Search for the cell housing the specified text and yield its [x, y] center coordinate. 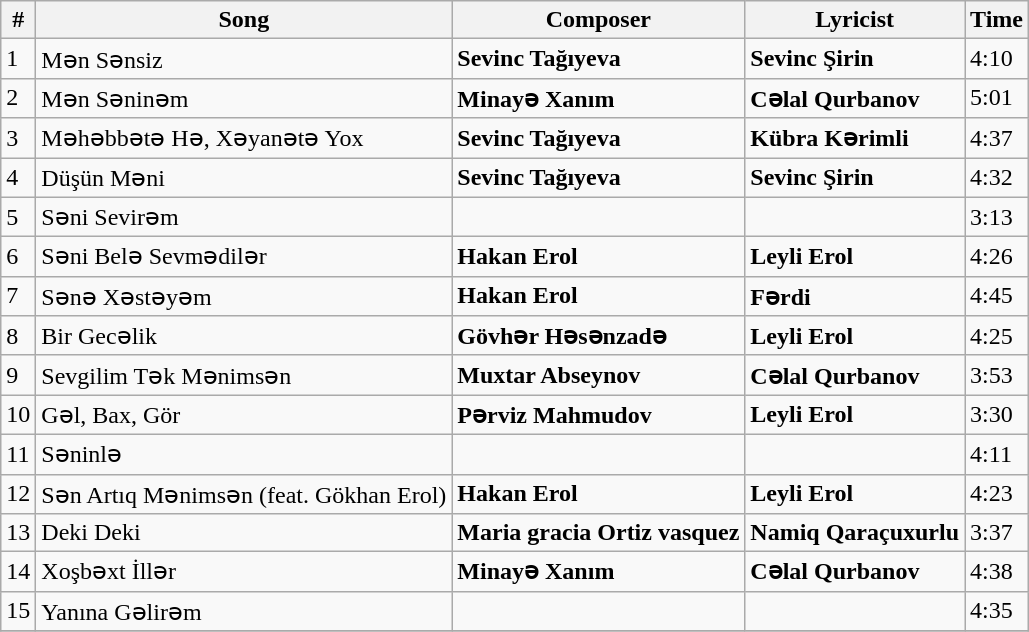
Sənə Xəstəyəm [244, 296]
Səninlə [244, 454]
2 [18, 98]
3 [18, 138]
Namiq Qaraçuxurlu [855, 533]
Sən Artıq Mənimsən (feat. Gökhan Erol) [244, 494]
4 [18, 178]
5 [18, 217]
Gəl, Bax, Gör [244, 415]
Maria gracia Ortiz vasquez [598, 533]
8 [18, 336]
13 [18, 533]
4:45 [997, 296]
12 [18, 494]
10 [18, 415]
Məhəbbətə Hə, Xəyanətə Yox [244, 138]
4:35 [997, 611]
Time [997, 20]
4:11 [997, 454]
9 [18, 375]
15 [18, 611]
Fərdi [855, 296]
7 [18, 296]
4:38 [997, 572]
Kübra Kərimli [855, 138]
4:25 [997, 336]
Pərviz Mahmudov [598, 415]
Mən Səninəm [244, 98]
3:30 [997, 415]
14 [18, 572]
Sevgilim Tək Mənimsən [244, 375]
3:13 [997, 217]
# [18, 20]
3:37 [997, 533]
Yanına Gəlirəm [244, 611]
Deki Deki [244, 533]
Mən Sənsiz [244, 59]
Lyricist [855, 20]
4:26 [997, 257]
Song [244, 20]
Gövhər Həsənzadə [598, 336]
1 [18, 59]
Composer [598, 20]
4:32 [997, 178]
3:53 [997, 375]
Düşün Məni [244, 178]
Səni Sevirəm [244, 217]
Muxtar Abseynov [598, 375]
Bir Gecəlik [244, 336]
5:01 [997, 98]
Xoşbəxt İllər [244, 572]
6 [18, 257]
11 [18, 454]
4:10 [997, 59]
Səni Belə Sevmədilər [244, 257]
4:23 [997, 494]
4:37 [997, 138]
